Search for the cell housing the specified text and yield its (X, Y) center coordinate. 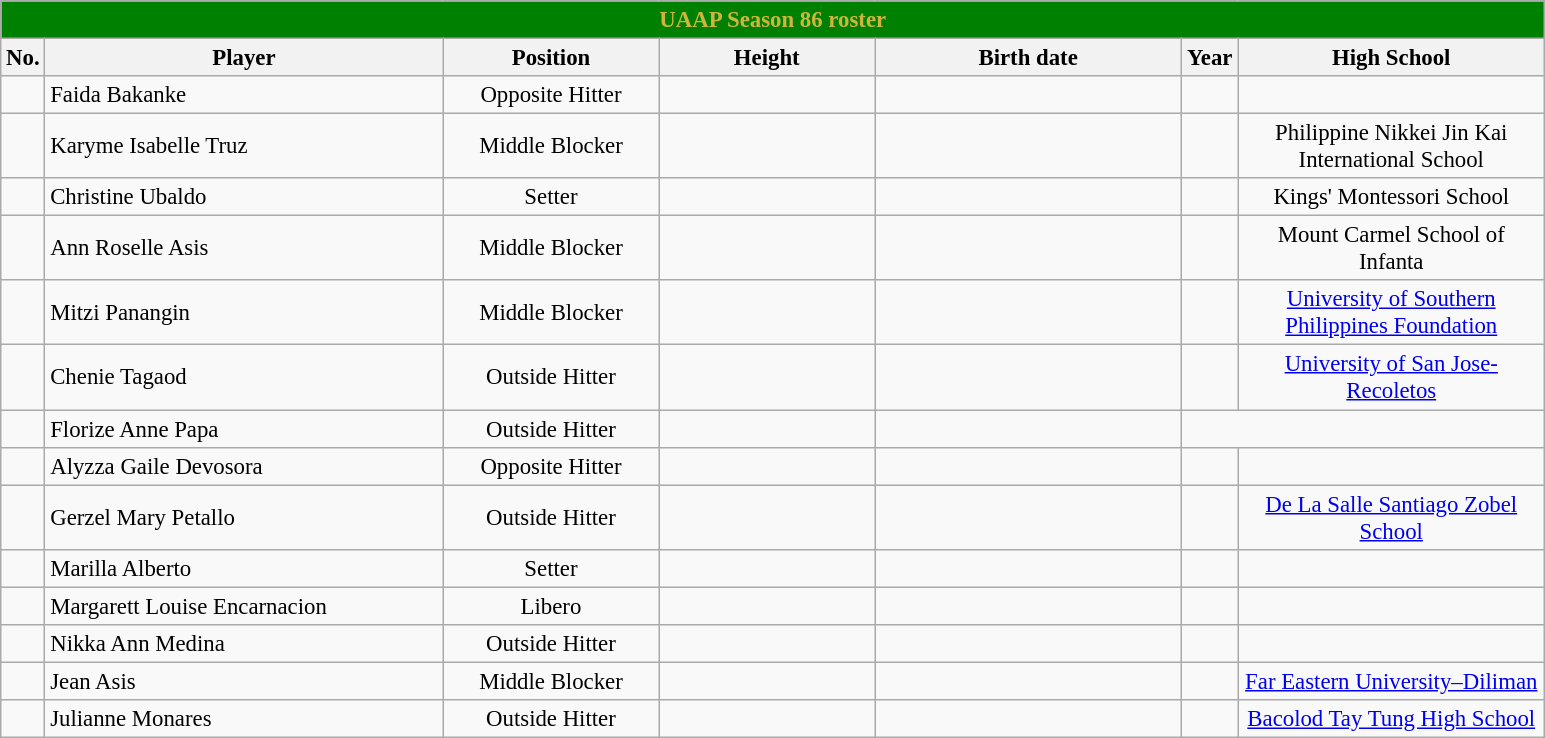
Year (1210, 58)
Birth date (1028, 58)
High School (1392, 58)
Christine Ubaldo (244, 197)
De La Salle Santiago Zobel School (1392, 518)
Marilla Alberto (244, 568)
Ann Roselle Asis (244, 248)
Karyme Isabelle Truz (244, 146)
Chenie Tagaod (244, 378)
Nikka Ann Medina (244, 644)
UAAP Season 86 roster (773, 20)
Julianne Monares (244, 719)
Mount Carmel School of Infanta (1392, 248)
Kings' Montessori School (1392, 197)
No. (23, 58)
Gerzel Mary Petallo (244, 518)
Mitzi Panangin (244, 312)
Philippine Nikkei Jin Kai International School (1392, 146)
Faida Bakanke (244, 95)
Jean Asis (244, 681)
Player (244, 58)
Position (551, 58)
Libero (551, 606)
Florize Anne Papa (244, 429)
Bacolod Tay Tung High School (1392, 719)
Margarett Louise Encarnacion (244, 606)
Far Eastern University–Diliman (1392, 681)
Alyzza Gaile Devosora (244, 466)
Height (767, 58)
University of Southern Philippines Foundation (1392, 312)
University of San Jose-Recoletos (1392, 378)
